Locate the cell with the specified text and output its (X, Y) center coordinate. 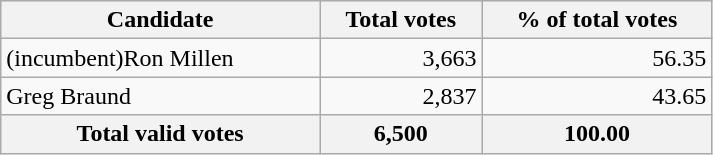
43.65 (597, 96)
Total valid votes (160, 134)
Candidate (160, 20)
% of total votes (597, 20)
2,837 (402, 96)
Total votes (402, 20)
3,663 (402, 58)
(incumbent)Ron Millen (160, 58)
56.35 (597, 58)
100.00 (597, 134)
Greg Braund (160, 96)
6,500 (402, 134)
